Determine the (x, y) coordinate at the center of the cell enclosing the given text.  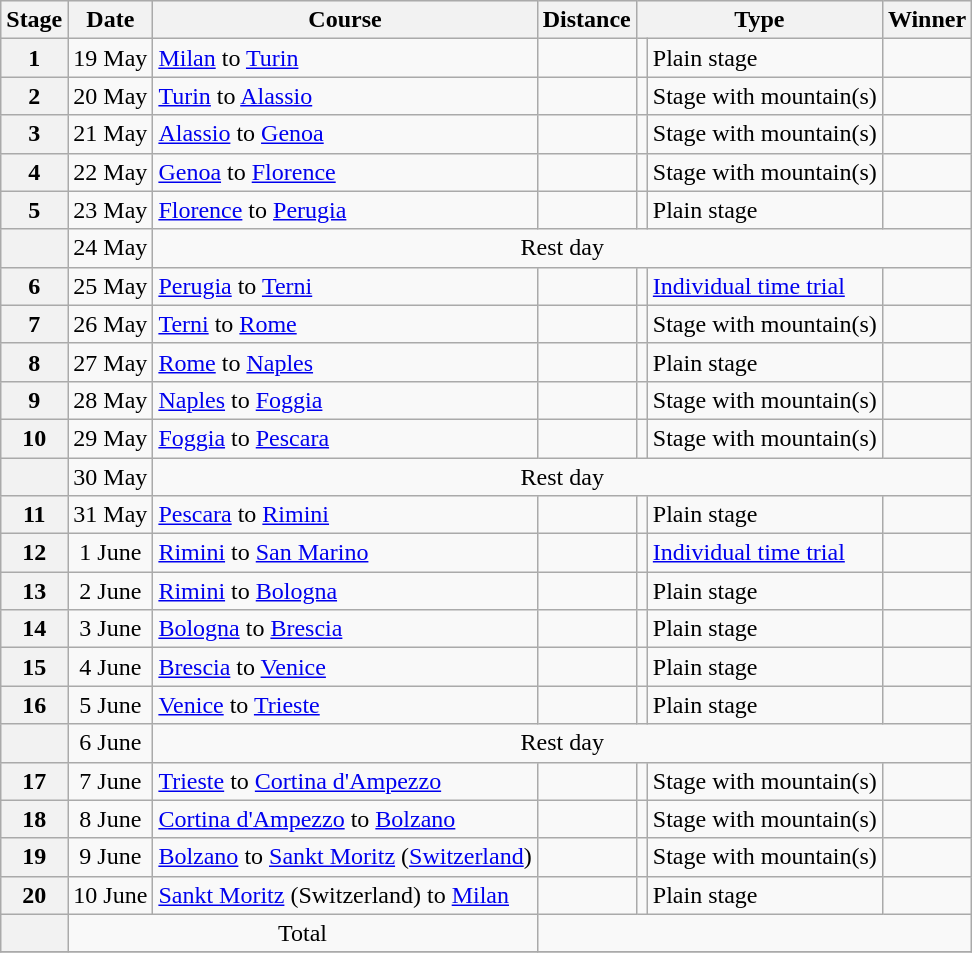
Bolzano to Sankt Moritz (Switzerland) (345, 857)
21 May (110, 134)
Perugia to Terni (345, 286)
10 June (110, 895)
9 (34, 400)
16 (34, 705)
3 June (110, 629)
30 May (110, 477)
Terni to Rome (345, 324)
7 (34, 324)
14 (34, 629)
19 (34, 857)
4 June (110, 667)
26 May (110, 324)
Rimini to San Marino (345, 553)
Sankt Moritz (Switzerland) to Milan (345, 895)
Genoa to Florence (345, 172)
31 May (110, 515)
29 May (110, 438)
Milan to Turin (345, 58)
Cortina d'Ampezzo to Bolzano (345, 819)
8 (34, 362)
19 May (110, 58)
Bologna to Brescia (345, 629)
4 (34, 172)
13 (34, 591)
1 June (110, 553)
Course (345, 20)
9 June (110, 857)
Stage (34, 20)
25 May (110, 286)
2 (34, 96)
2 June (110, 591)
18 (34, 819)
27 May (110, 362)
Foggia to Pescara (345, 438)
Pescara to Rimini (345, 515)
20 May (110, 96)
11 (34, 515)
5 (34, 210)
10 (34, 438)
Alassio to Genoa (345, 134)
Turin to Alassio (345, 96)
Trieste to Cortina d'Ampezzo (345, 781)
Date (110, 20)
1 (34, 58)
6 June (110, 743)
7 June (110, 781)
Type (759, 20)
Venice to Trieste (345, 705)
23 May (110, 210)
Winner (926, 20)
Rimini to Bologna (345, 591)
20 (34, 895)
Brescia to Venice (345, 667)
Distance (586, 20)
22 May (110, 172)
17 (34, 781)
Rome to Naples (345, 362)
5 June (110, 705)
12 (34, 553)
6 (34, 286)
3 (34, 134)
15 (34, 667)
28 May (110, 400)
Naples to Foggia (345, 400)
Total (302, 933)
24 May (110, 248)
8 June (110, 819)
Florence to Perugia (345, 210)
